Identify which cell holds the provided text, then report its (X, Y) central coordinate. 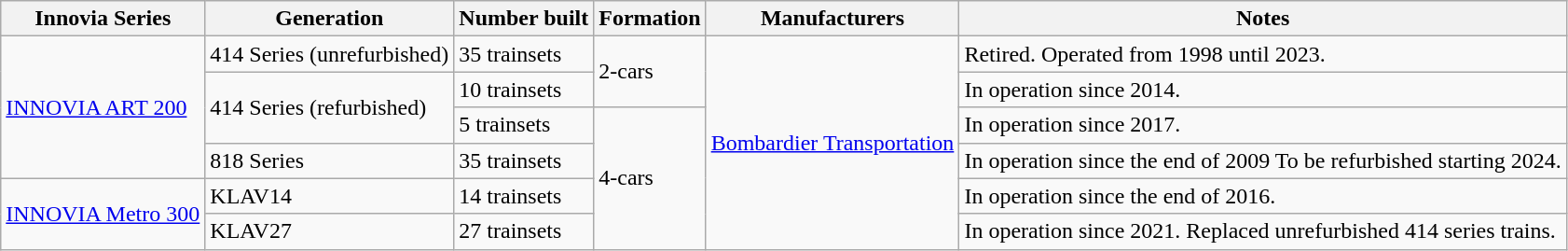
4-cars (650, 178)
Retired. Operated from 1998 until 2023. (1262, 54)
10 trainsets (524, 90)
INNOVIA ART 200 (103, 107)
27 trainsets (524, 231)
Number built (524, 19)
2-cars (650, 72)
Innovia Series (103, 19)
14 trainsets (524, 196)
Manufacturers (832, 19)
KLAV27 (330, 231)
In operation since the end of 2016. (1262, 196)
In operation since 2014. (1262, 90)
818 Series (330, 160)
414 Series (unrefurbished) (330, 54)
In operation since the end of 2009 To be refurbished starting 2024. (1262, 160)
5 trainsets (524, 125)
Bombardier Transportation (832, 143)
Formation (650, 19)
Generation (330, 19)
Notes (1262, 19)
In operation since 2017. (1262, 125)
INNOVIA Metro 300 (103, 214)
KLAV14 (330, 196)
In operation since 2021. Replaced unrefurbished 414 series trains. (1262, 231)
414 Series (refurbished) (330, 107)
